Output the (x, y) coordinate of the center of the cell containing the given text.  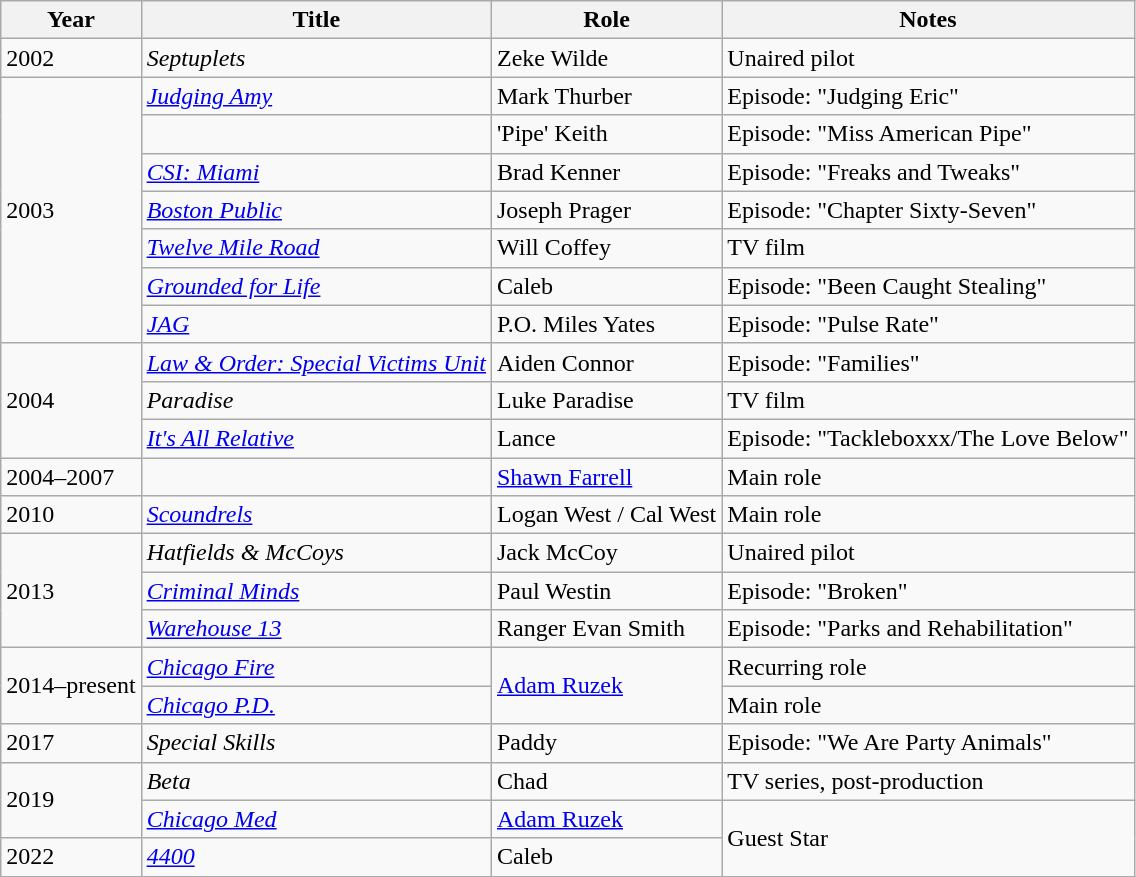
Joseph Prager (606, 210)
Episode: "Tackleboxxx/The Love Below" (928, 438)
Grounded for Life (316, 286)
2004 (71, 400)
2004–2007 (71, 477)
2022 (71, 857)
Special Skills (316, 743)
It's All Relative (316, 438)
Episode: "Broken" (928, 591)
Notes (928, 20)
2013 (71, 591)
Paradise (316, 400)
Logan West / Cal West (606, 515)
Zeke Wilde (606, 58)
Chad (606, 781)
Law & Order: Special Victims Unit (316, 362)
Recurring role (928, 667)
Episode: "Miss American Pipe" (928, 134)
2017 (71, 743)
Episode: "Freaks and Tweaks" (928, 172)
Guest Star (928, 838)
2010 (71, 515)
Paddy (606, 743)
Lance (606, 438)
4400 (316, 857)
2019 (71, 800)
Episode: "We Are Party Animals" (928, 743)
Luke Paradise (606, 400)
Twelve Mile Road (316, 248)
Scoundrels (316, 515)
2002 (71, 58)
Beta (316, 781)
TV series, post-production (928, 781)
Judging Amy (316, 96)
Hatfields & McCoys (316, 553)
P.O. Miles Yates (606, 324)
Warehouse 13 (316, 629)
Brad Kenner (606, 172)
'Pipe' Keith (606, 134)
Episode: "Pulse Rate" (928, 324)
Chicago P.D. (316, 705)
Ranger Evan Smith (606, 629)
Criminal Minds (316, 591)
Episode: "Chapter Sixty-Seven" (928, 210)
Role (606, 20)
Episode: "Families" (928, 362)
Year (71, 20)
Chicago Fire (316, 667)
Boston Public (316, 210)
Septuplets (316, 58)
Title (316, 20)
Jack McCoy (606, 553)
JAG (316, 324)
Chicago Med (316, 819)
Episode: "Parks and Rehabilitation" (928, 629)
Will Coffey (606, 248)
Episode: "Been Caught Stealing" (928, 286)
Mark Thurber (606, 96)
CSI: Miami (316, 172)
Episode: "Judging Eric" (928, 96)
2003 (71, 210)
Shawn Farrell (606, 477)
Aiden Connor (606, 362)
Paul Westin (606, 591)
2014–present (71, 686)
